Capture the cell that displays the provided text and extract its (x, y) central coordinate. 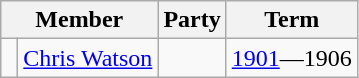
Party (192, 20)
Chris Watson (88, 58)
1901—1906 (292, 58)
Member (80, 20)
Term (292, 20)
